Pinpoint the cell where the given text exists, returning its (x, y) midpoint coordinate. 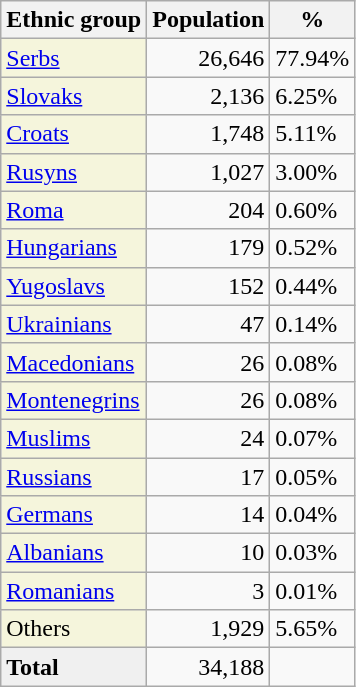
Yugoslavs (74, 286)
Serbs (74, 58)
0.14% (312, 324)
Hungarians (74, 248)
6.25% (312, 96)
0.01% (312, 591)
3 (208, 591)
Others (74, 629)
Ethnic group (74, 20)
Macedonians (74, 362)
10 (208, 553)
77.94% (312, 58)
Germans (74, 515)
5.11% (312, 134)
14 (208, 515)
0.03% (312, 553)
Population (208, 20)
Muslims (74, 438)
26,646 (208, 58)
Total (74, 667)
1,748 (208, 134)
0.44% (312, 286)
17 (208, 477)
152 (208, 286)
Albanians (74, 553)
0.60% (312, 210)
0.05% (312, 477)
204 (208, 210)
Ukrainians (74, 324)
0.04% (312, 515)
Croats (74, 134)
Russians (74, 477)
Slovaks (74, 96)
179 (208, 248)
Rusyns (74, 172)
2,136 (208, 96)
24 (208, 438)
47 (208, 324)
0.52% (312, 248)
% (312, 20)
0.07% (312, 438)
Montenegrins (74, 400)
Romanians (74, 591)
5.65% (312, 629)
1,027 (208, 172)
Roma (74, 210)
1,929 (208, 629)
3.00% (312, 172)
34,188 (208, 667)
